Detect which cell encompasses the target text, then output its (x, y) center coordinate. 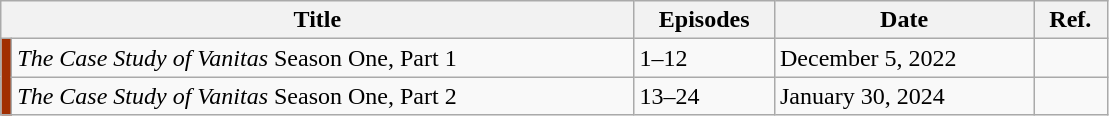
Date (904, 20)
Title (318, 20)
The Case Study of Vanitas Season One, Part 2 (323, 96)
January 30, 2024 (904, 96)
1–12 (704, 58)
Ref. (1070, 20)
The Case Study of Vanitas Season One, Part 1 (323, 58)
December 5, 2022 (904, 58)
13–24 (704, 96)
Episodes (704, 20)
